Extract the (X, Y) coordinate from the center of the cell holding the provided text.  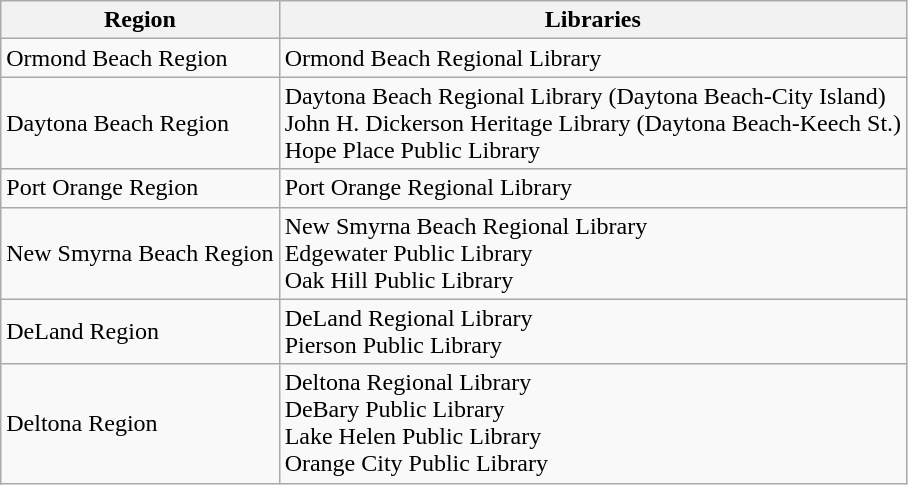
DeLand Region (140, 332)
Daytona Beach Regional Library (Daytona Beach-City Island)John H. Dickerson Heritage Library (Daytona Beach-Keech St.)Hope Place Public Library (593, 123)
Ormond Beach Region (140, 58)
Port Orange Region (140, 188)
Libraries (593, 20)
New Smyrna Beach Regional LibraryEdgewater Public LibraryOak Hill Public Library (593, 253)
Deltona Region (140, 424)
Ormond Beach Regional Library (593, 58)
New Smyrna Beach Region (140, 253)
Region (140, 20)
Deltona Regional LibraryDeBary Public LibraryLake Helen Public LibraryOrange City Public Library (593, 424)
Port Orange Regional Library (593, 188)
DeLand Regional LibraryPierson Public Library (593, 332)
Daytona Beach Region (140, 123)
